For the text-containing cell, return its midpoint in [x, y] coordinate format. 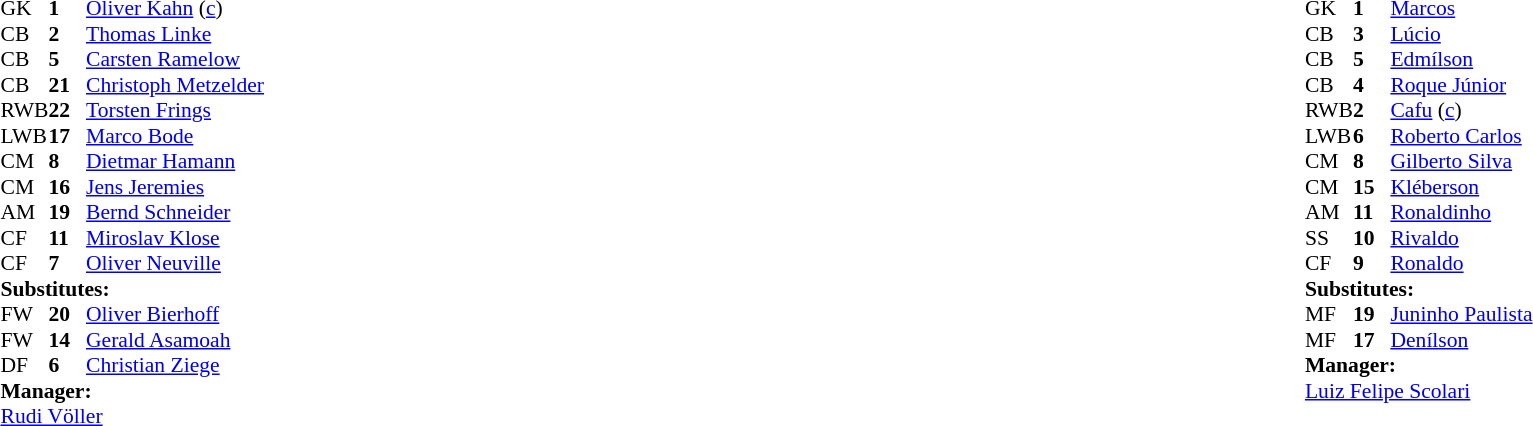
Kléberson [1461, 187]
3 [1372, 34]
Oliver Bierhoff [175, 315]
Bernd Schneider [175, 213]
10 [1372, 238]
Thomas Linke [175, 34]
Rivaldo [1461, 238]
Denílson [1461, 340]
21 [67, 85]
Christian Ziege [175, 365]
SS [1329, 238]
Dietmar Hamann [175, 161]
Miroslav Klose [175, 238]
Gerald Asamoah [175, 340]
Juninho Paulista [1461, 315]
Lúcio [1461, 34]
16 [67, 187]
Oliver Neuville [175, 263]
Edmílson [1461, 59]
Gilberto Silva [1461, 161]
14 [67, 340]
Ronaldinho [1461, 213]
Roque Júnior [1461, 85]
DF [24, 365]
Roberto Carlos [1461, 136]
9 [1372, 263]
7 [67, 263]
Luiz Felipe Scolari [1419, 391]
4 [1372, 85]
Christoph Metzelder [175, 85]
Ronaldo [1461, 263]
Torsten Frings [175, 111]
22 [67, 111]
20 [67, 315]
Jens Jeremies [175, 187]
Carsten Ramelow [175, 59]
Marco Bode [175, 136]
Cafu (c) [1461, 111]
15 [1372, 187]
